Provide the [x, y] coordinate of the cell's center where the given text is located.  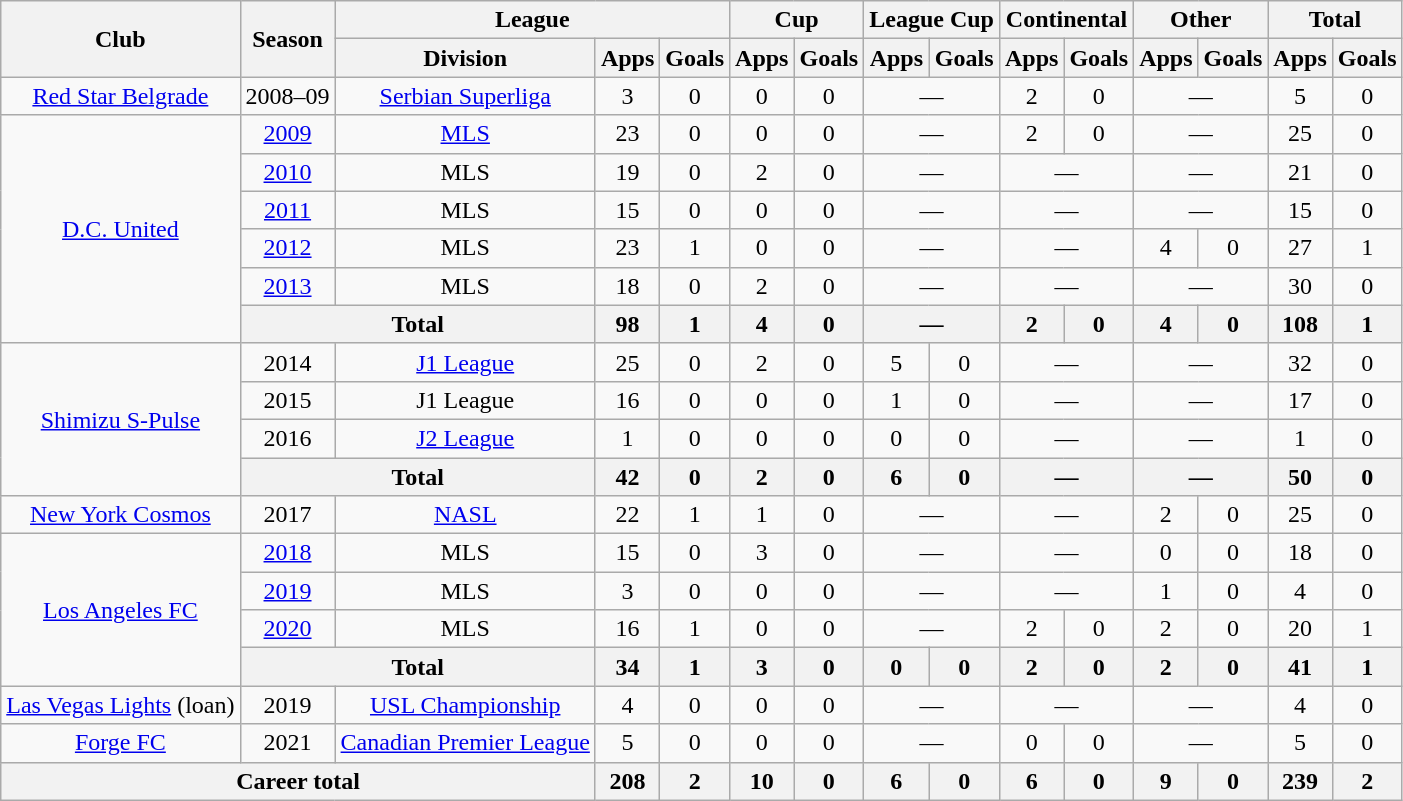
108 [1300, 324]
Forge FC [120, 743]
42 [627, 477]
NASL [465, 515]
2010 [288, 172]
21 [1300, 172]
2016 [288, 438]
J2 League [465, 438]
22 [627, 515]
239 [1300, 781]
League Cup [932, 20]
2021 [288, 743]
50 [1300, 477]
Cup [797, 20]
Career total [298, 781]
New York Cosmos [120, 515]
2015 [288, 400]
2008–09 [288, 96]
32 [1300, 362]
Shimizu S-Pulse [120, 419]
Season [288, 39]
Canadian Premier League [465, 743]
Division [465, 58]
Other [1201, 20]
USL Championship [465, 705]
2018 [288, 553]
10 [762, 781]
9 [1166, 781]
Red Star Belgrade [120, 96]
2020 [288, 629]
Continental [1066, 20]
League [532, 20]
19 [627, 172]
2013 [288, 286]
208 [627, 781]
2011 [288, 210]
30 [1300, 286]
D.C. United [120, 229]
Las Vegas Lights (loan) [120, 705]
27 [1300, 248]
2017 [288, 515]
Los Angeles FC [120, 610]
Serbian Superliga [465, 96]
17 [1300, 400]
Club [120, 39]
98 [627, 324]
41 [1300, 667]
2012 [288, 248]
34 [627, 667]
2009 [288, 134]
2014 [288, 362]
20 [1300, 629]
